Return (x, y) of the center of cell containing provided text 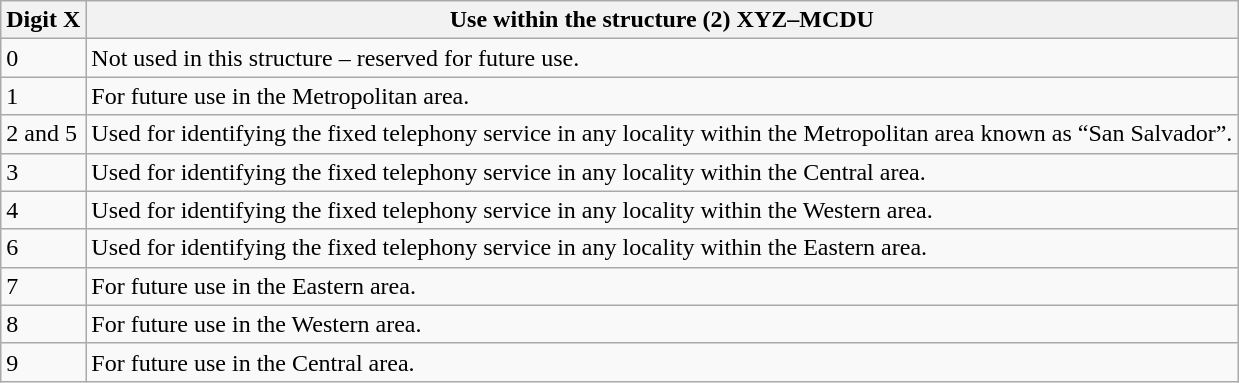
Digit X (44, 20)
Used for identifying the fixed telephony service in any locality within the Eastern area. (662, 248)
Used for identifying the fixed telephony service in any locality within the Western area. (662, 210)
Use within the structure (2) XYZ–MCDU (662, 20)
4 (44, 210)
8 (44, 324)
7 (44, 286)
3 (44, 172)
Not used in this structure – reserved for future use. (662, 58)
6 (44, 248)
For future use in the Eastern area. (662, 286)
Used for identifying the fixed telephony service in any locality within the Central area. (662, 172)
2 and 5 (44, 134)
Used for identifying the fixed telephony service in any locality within the Metropolitan area known as “San Salvador”. (662, 134)
For future use in the Metropolitan area. (662, 96)
0 (44, 58)
9 (44, 362)
For future use in the Western area. (662, 324)
For future use in the Central area. (662, 362)
1 (44, 96)
